Output the (X, Y) coordinate of the center of the cell containing the given text.  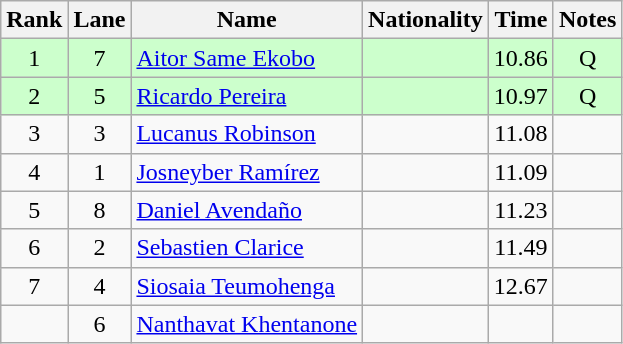
Lucanus Robinson (247, 134)
Daniel Avendaño (247, 210)
11.49 (520, 248)
Time (520, 20)
Josneyber Ramírez (247, 172)
Nationality (426, 20)
10.97 (520, 96)
Ricardo Pereira (247, 96)
11.09 (520, 172)
Siosaia Teumohenga (247, 286)
Lane (100, 20)
11.08 (520, 134)
Name (247, 20)
Sebastien Clarice (247, 248)
Aitor Same Ekobo (247, 58)
11.23 (520, 210)
8 (100, 210)
Notes (587, 20)
10.86 (520, 58)
Nanthavat Khentanone (247, 324)
12.67 (520, 286)
Rank (34, 20)
